Return (x, y) of the center of cell containing provided text 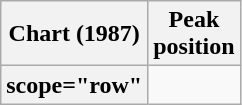
Chart (1987) (74, 34)
scope="row" (74, 85)
Peakposition (194, 34)
